Return (x, y) of the center of cell containing provided text 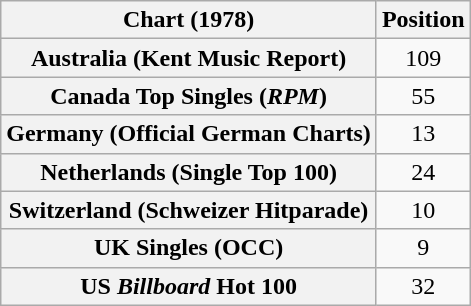
US Billboard Hot 100 (189, 286)
Australia (Kent Music Report) (189, 58)
13 (423, 134)
10 (423, 210)
Switzerland (Schweizer Hitparade) (189, 210)
Netherlands (Single Top 100) (189, 172)
32 (423, 286)
Position (423, 20)
9 (423, 248)
Germany (Official German Charts) (189, 134)
Chart (1978) (189, 20)
55 (423, 96)
UK Singles (OCC) (189, 248)
109 (423, 58)
24 (423, 172)
Canada Top Singles (RPM) (189, 96)
